Return (x, y) of the center of cell containing provided text 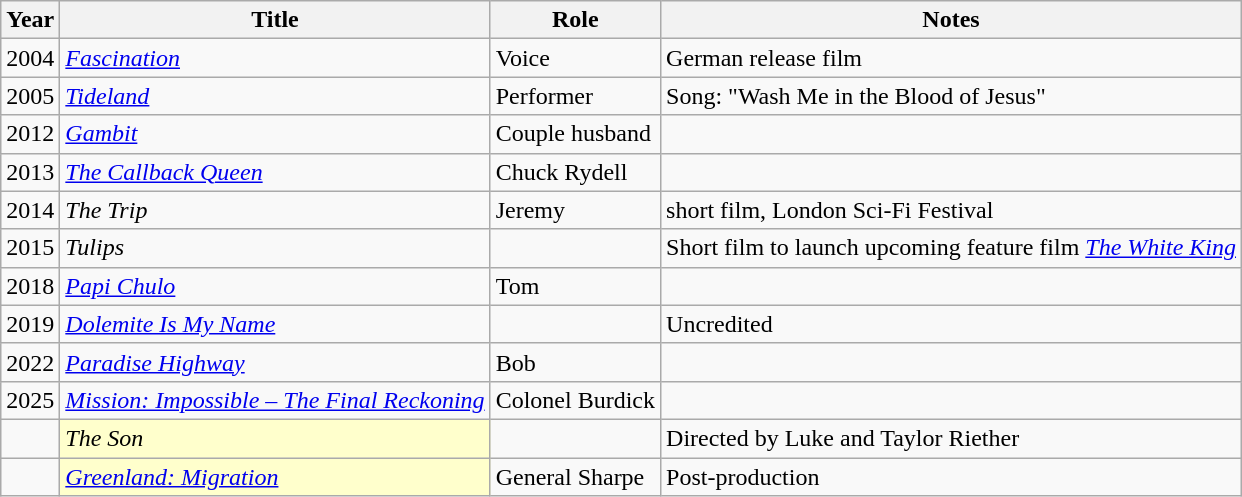
The Son (275, 438)
Performer (575, 96)
Uncredited (952, 324)
Couple husband (575, 134)
2013 (30, 172)
The Trip (275, 210)
Jeremy (575, 210)
Fascination (275, 58)
Papi Chulo (275, 286)
Gambit (275, 134)
2005 (30, 96)
Voice (575, 58)
Dolemite Is My Name (275, 324)
Directed by Luke and Taylor Riether (952, 438)
Short film to launch upcoming feature film The White King (952, 248)
2012 (30, 134)
2022 (30, 362)
The Callback Queen (275, 172)
2004 (30, 58)
short film, London Sci-Fi Festival (952, 210)
Chuck Rydell (575, 172)
Bob (575, 362)
2015 (30, 248)
Greenland: Migration (275, 477)
Post-production (952, 477)
2019 (30, 324)
Notes (952, 20)
Year (30, 20)
Tideland (275, 96)
Paradise Highway (275, 362)
General Sharpe (575, 477)
Song: "Wash Me in the Blood of Jesus" (952, 96)
Tulips (275, 248)
Mission: Impossible – The Final Reckoning (275, 400)
German release film (952, 58)
2018 (30, 286)
2014 (30, 210)
Tom (575, 286)
Title (275, 20)
Colonel Burdick (575, 400)
Role (575, 20)
2025 (30, 400)
